Scan for the cell matching the given text and deliver its [x, y] coordinate at center. 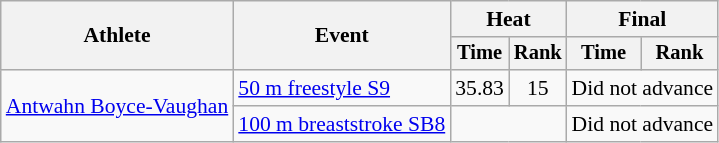
Event [342, 36]
35.83 [480, 88]
Final [643, 19]
100 m breaststroke SB8 [342, 124]
Antwahn Boyce-Vaughan [118, 106]
50 m freestyle S9 [342, 88]
Heat [508, 19]
15 [538, 88]
Athlete [118, 36]
